Find where the given text appears and provide that cell's center as (X, Y) coordinate. 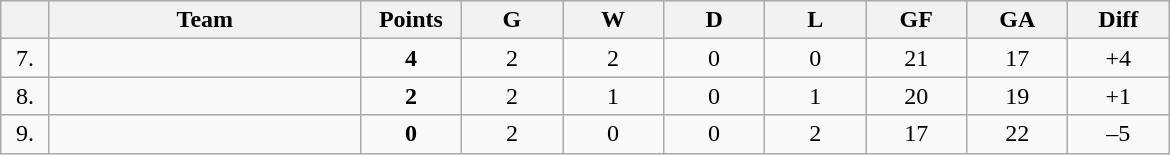
+1 (1118, 96)
D (714, 20)
+4 (1118, 58)
7. (26, 58)
21 (916, 58)
Diff (1118, 20)
W (612, 20)
GA (1018, 20)
8. (26, 96)
20 (916, 96)
4 (410, 58)
GF (916, 20)
22 (1018, 134)
L (816, 20)
9. (26, 134)
–5 (1118, 134)
G (512, 20)
19 (1018, 96)
Points (410, 20)
Team (204, 20)
